Pinpoint the cell where the given text exists, returning its (X, Y) midpoint coordinate. 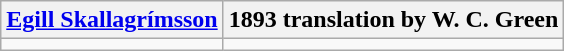
1893 translation by W. C. Green (394, 20)
Egill Skallagrímsson (112, 20)
